For the text-containing cell, return its midpoint in (X, Y) coordinate format. 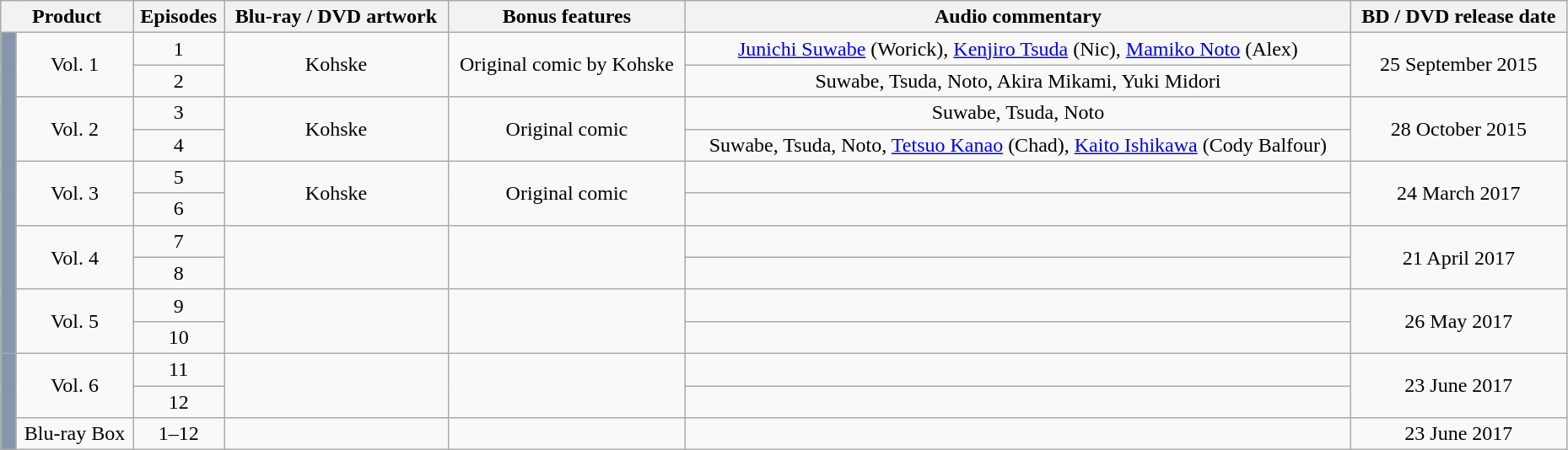
Vol. 6 (74, 385)
3 (179, 113)
11 (179, 369)
26 May 2017 (1458, 321)
Vol. 3 (74, 193)
21 April 2017 (1458, 257)
2 (179, 81)
Suwabe, Tsuda, Noto (1019, 113)
4 (179, 145)
Product (67, 17)
Vol. 2 (74, 129)
1–12 (179, 434)
Junichi Suwabe (Worick), Kenjiro Tsuda (Nic), Mamiko Noto (Alex) (1019, 49)
6 (179, 209)
Vol. 4 (74, 257)
8 (179, 273)
10 (179, 337)
7 (179, 241)
9 (179, 305)
Audio commentary (1019, 17)
1 (179, 49)
Blu-ray Box (74, 434)
Original comic by Kohske (567, 65)
Vol. 1 (74, 65)
Suwabe, Tsuda, Noto, Akira Mikami, Yuki Midori (1019, 81)
12 (179, 402)
BD / DVD release date (1458, 17)
Suwabe, Tsuda, Noto, Tetsuo Kanao (Chad), Kaito Ishikawa (Cody Balfour) (1019, 145)
Episodes (179, 17)
Blu-ray / DVD artwork (337, 17)
5 (179, 177)
24 March 2017 (1458, 193)
28 October 2015 (1458, 129)
25 September 2015 (1458, 65)
Bonus features (567, 17)
Vol. 5 (74, 321)
